Identify which cell holds the provided text, then report its [x, y] central coordinate. 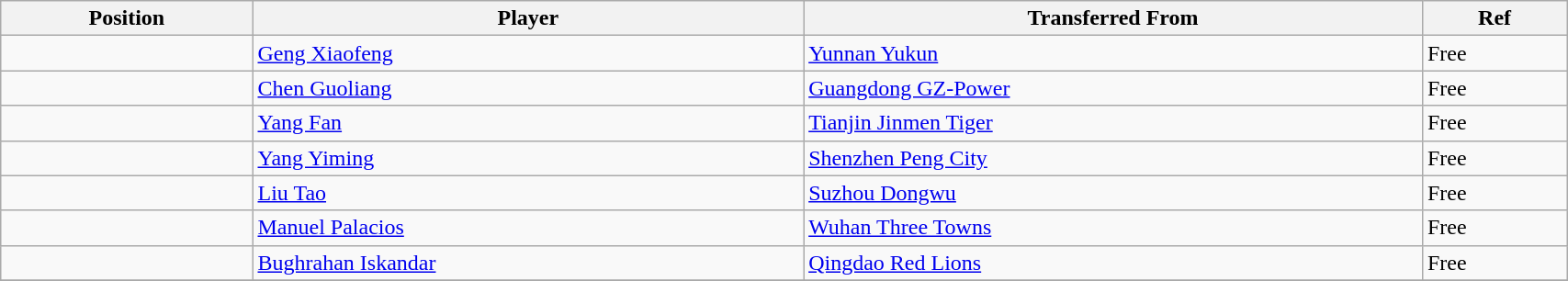
Manuel Palacios [528, 228]
Chen Guoliang [528, 88]
Yang Yiming [528, 158]
Liu Tao [528, 193]
Yunnan Yukun [1113, 53]
Tianjin Jinmen Tiger [1113, 123]
Geng Xiaofeng [528, 53]
Qingdao Red Lions [1113, 263]
Suzhou Dongwu [1113, 193]
Guangdong GZ-Power [1113, 88]
Transferred From [1113, 18]
Player [528, 18]
Shenzhen Peng City [1113, 158]
Wuhan Three Towns [1113, 228]
Bughrahan Iskandar [528, 263]
Ref [1494, 18]
Yang Fan [528, 123]
Position [127, 18]
